Return the (x, y) coordinate for the center point of the cell that contains the specified text.  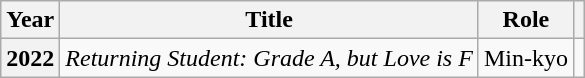
Role (526, 20)
2022 (30, 58)
Title (270, 20)
Min-kyo (526, 58)
Year (30, 20)
Returning Student: Grade A, but Love is F (270, 58)
